Determine the [x, y] coordinate at the center of the cell enclosing the given text.  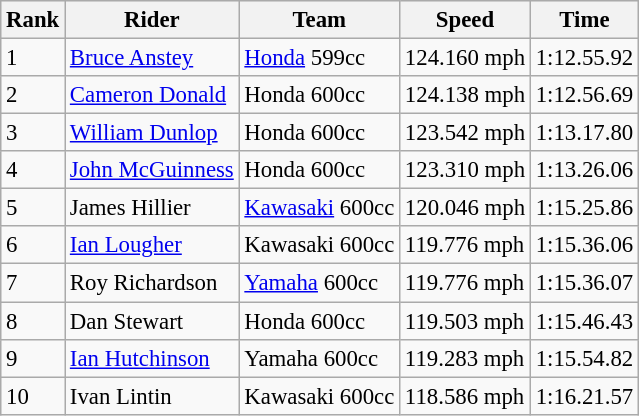
Honda 599cc [320, 58]
John McGuinness [152, 170]
3 [33, 133]
Ian Lougher [152, 245]
Rider [152, 20]
1:13.26.06 [584, 170]
1:15.54.82 [584, 358]
7 [33, 283]
124.138 mph [466, 95]
Roy Richardson [152, 283]
1:15.36.07 [584, 283]
Cameron Donald [152, 95]
123.542 mph [466, 133]
Ivan Lintin [152, 396]
8 [33, 321]
9 [33, 358]
1:15.25.86 [584, 208]
1:12.56.69 [584, 95]
1:16.21.57 [584, 396]
1:13.17.80 [584, 133]
Speed [466, 20]
10 [33, 396]
William Dunlop [152, 133]
Rank [33, 20]
Bruce Anstey [152, 58]
4 [33, 170]
Team [320, 20]
119.283 mph [466, 358]
5 [33, 208]
1:15.46.43 [584, 321]
120.046 mph [466, 208]
Time [584, 20]
123.310 mph [466, 170]
124.160 mph [466, 58]
Dan Stewart [152, 321]
2 [33, 95]
James Hillier [152, 208]
1:15.36.06 [584, 245]
1 [33, 58]
Ian Hutchinson [152, 358]
6 [33, 245]
118.586 mph [466, 396]
1:12.55.92 [584, 58]
119.503 mph [466, 321]
